Find where the given text appears and provide that cell's center as [x, y] coordinate. 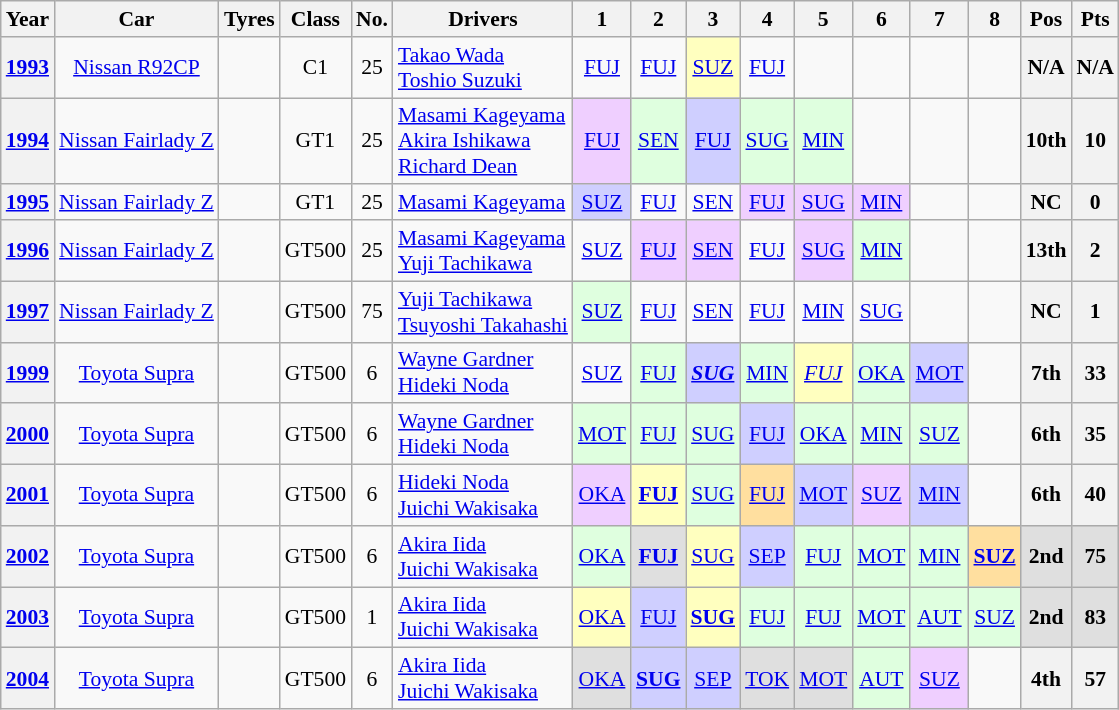
1994 [28, 142]
7th [1046, 372]
2001 [28, 496]
1997 [28, 312]
C1 [316, 68]
TOK [767, 678]
0 [1096, 203]
2003 [28, 618]
Class [316, 19]
Takao Wada Toshio Suzuki [483, 68]
2002 [28, 556]
4th [1046, 678]
1996 [28, 250]
Hideki Noda Juichi Wakisaka [483, 496]
8 [994, 19]
Pts [1096, 19]
Tyres [250, 19]
83 [1096, 618]
1999 [28, 372]
7 [939, 19]
Masami Kageyama Yuji Tachikawa [483, 250]
10 [1096, 142]
Yuji Tachikawa Tsuyoshi Takahashi [483, 312]
2000 [28, 434]
Drivers [483, 19]
Pos [1046, 19]
33 [1096, 372]
2004 [28, 678]
Nissan R92CP [136, 68]
1993 [28, 68]
40 [1096, 496]
5 [823, 19]
35 [1096, 434]
Year [28, 19]
Masami Kageyama Akira Ishikawa Richard Dean [483, 142]
10th [1046, 142]
57 [1096, 678]
Masami Kageyama [483, 203]
Car [136, 19]
1995 [28, 203]
4 [767, 19]
No. [372, 19]
3 [714, 19]
13th [1046, 250]
